Detect which cell encompasses the target text, then output its (X, Y) center coordinate. 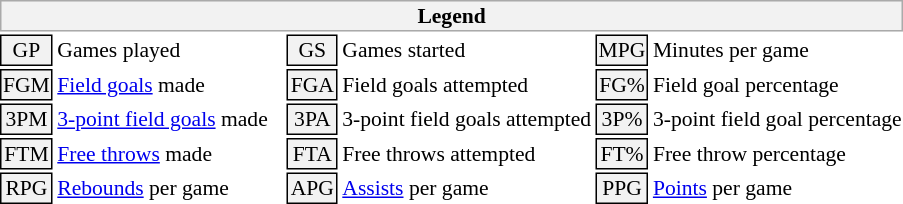
Field goal percentage (777, 85)
Games played (170, 50)
Free throws attempted (467, 154)
RPG (26, 188)
3PM (26, 120)
FGM (26, 85)
3PA (312, 120)
Legend (452, 16)
MPG (622, 50)
Field goals made (170, 85)
Field goals attempted (467, 85)
GP (26, 50)
PPG (622, 188)
3-point field goals made (170, 120)
Rebounds per game (170, 188)
FG% (622, 85)
Free throw percentage (777, 154)
FTM (26, 154)
Points per game (777, 188)
3-point field goals attempted (467, 120)
3-point field goal percentage (777, 120)
APG (312, 188)
Games started (467, 50)
3P% (622, 120)
FGA (312, 85)
Free throws made (170, 154)
FTA (312, 154)
FT% (622, 154)
GS (312, 50)
Minutes per game (777, 50)
Assists per game (467, 188)
